Output the (X, Y) coordinate of the center of the cell containing the given text.  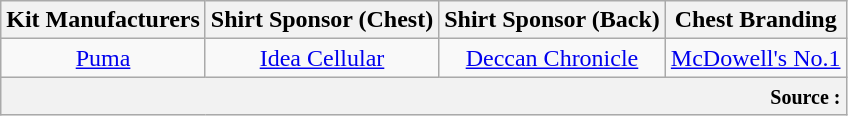
Shirt Sponsor (Back) (552, 20)
Kit Manufacturers (104, 20)
Source : (424, 96)
Shirt Sponsor (Chest) (322, 20)
Deccan Chronicle (552, 58)
Puma (104, 58)
Chest Branding (756, 20)
Idea Cellular (322, 58)
McDowell's No.1 (756, 58)
